Provide the (X, Y) coordinate of the cell's center where the given text is located.  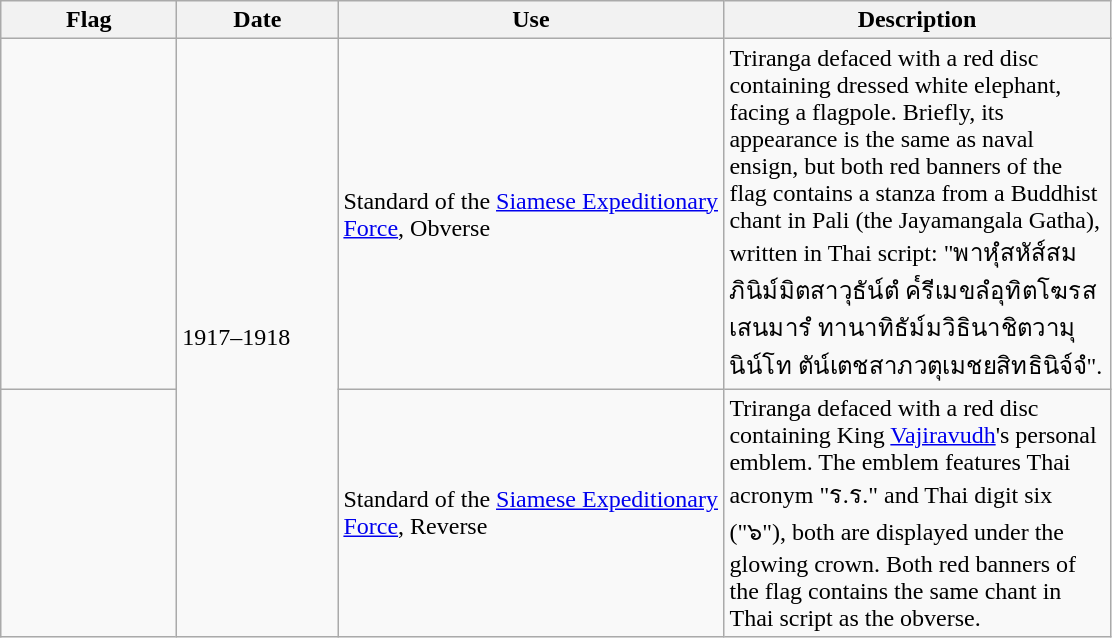
1917–1918 (258, 338)
Use (531, 20)
Standard of the Siamese Expeditionary Force, Obverse (531, 214)
Standard of the Siamese Expeditionary Force, Reverse (531, 513)
Description (917, 20)
Flag (89, 20)
Date (258, 20)
